Determine the [X, Y] coordinate at the center of the cell enclosing the given text.  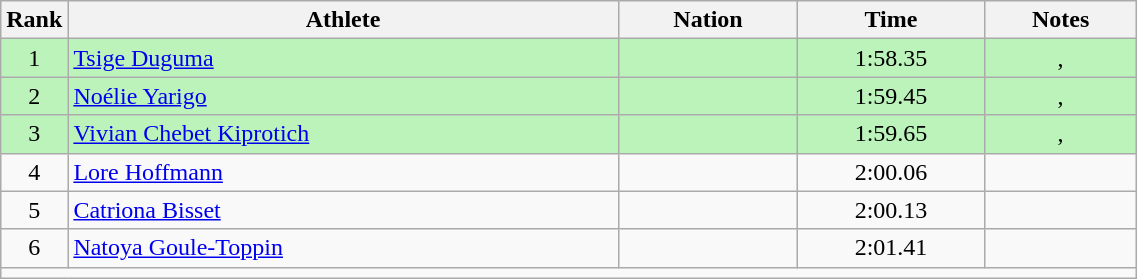
1:59.65 [892, 134]
Time [892, 20]
Rank [34, 20]
Noélie Yarigo [343, 96]
Athlete [343, 20]
3 [34, 134]
Notes [1060, 20]
1 [34, 58]
2:00.13 [892, 210]
4 [34, 172]
Tsige Duguma [343, 58]
Lore Hoffmann [343, 172]
Nation [708, 20]
6 [34, 248]
Catriona Bisset [343, 210]
1:58.35 [892, 58]
2:01.41 [892, 248]
Vivian Chebet Kiprotich [343, 134]
5 [34, 210]
2:00.06 [892, 172]
Natoya Goule-Toppin [343, 248]
2 [34, 96]
1:59.45 [892, 96]
